For the text-containing cell, return its midpoint in (x, y) coordinate format. 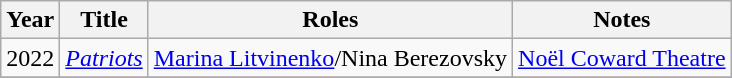
Patriots (104, 58)
Notes (622, 20)
Noël Coward Theatre (622, 58)
Title (104, 20)
Year (30, 20)
2022 (30, 58)
Marina Litvinenko/Nina Berezovsky (330, 58)
Roles (330, 20)
